Return the (x, y) coordinate for the center point of the cell that contains the specified text.  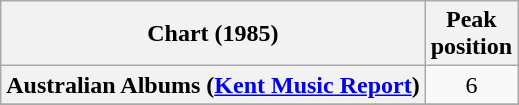
Chart (1985) (213, 34)
Australian Albums (Kent Music Report) (213, 85)
6 (471, 85)
Peakposition (471, 34)
